Provide the (x, y) coordinate of the cell's center where the given text is located.  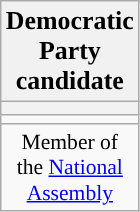
Democratic Party candidate (70, 51)
Member of the National Assembly (70, 168)
